Determine the [x, y] coordinate at the center of the cell enclosing the given text.  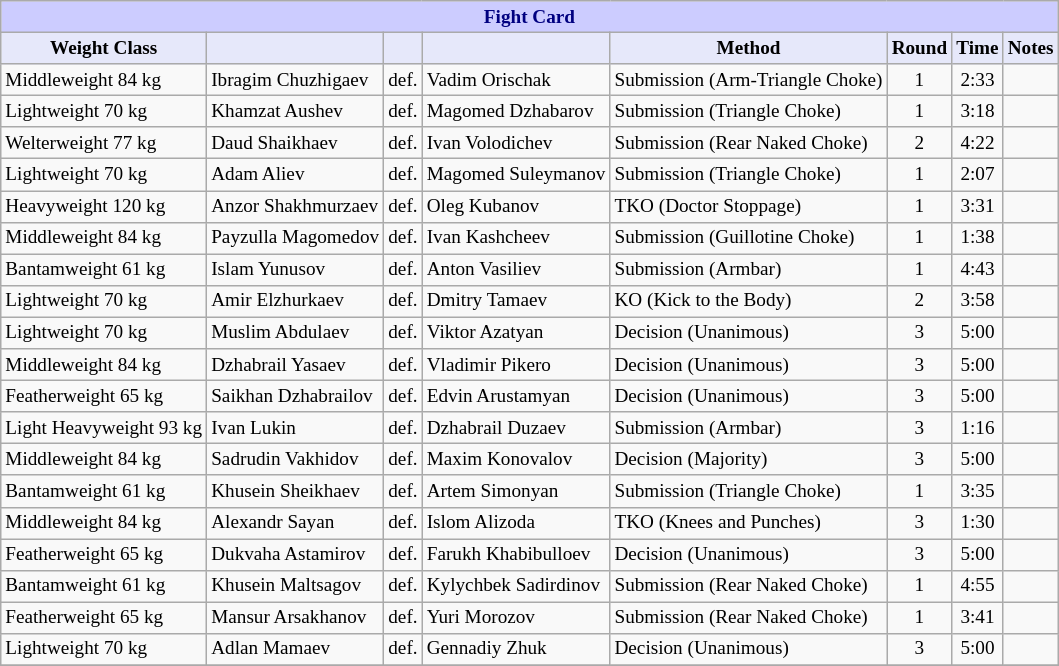
Light Heavyweight 93 kg [104, 428]
Round [920, 48]
Anton Vasiliev [516, 270]
Ibragim Chuzhigaev [296, 80]
Method [748, 48]
Weight Class [104, 48]
Daud Shaikhaev [296, 143]
1:30 [978, 523]
Edvin Arustamyan [516, 396]
Artem Simonyan [516, 491]
TKO (Doctor Stoppage) [748, 206]
2:07 [978, 175]
4:55 [978, 586]
4:22 [978, 143]
Dzhabrail Yasaev [296, 365]
Khamzat Aushev [296, 111]
Magomed Dzhabarov [516, 111]
Ivan Volodichev [516, 143]
Sadrudin Vakhidov [296, 460]
Submission (Guillotine Choke) [748, 238]
Saikhan Dzhabrailov [296, 396]
Oleg Kubanov [516, 206]
Khusein Sheikhaev [296, 491]
Magomed Suleymanov [516, 175]
Maxim Konovalov [516, 460]
Decision (Majority) [748, 460]
Islom Alizoda [516, 523]
Muslim Abdulaev [296, 333]
Welterweight 77 kg [104, 143]
3:41 [978, 618]
Amir Elzhurkaev [296, 301]
Submission (Arm-Triangle Choke) [748, 80]
3:31 [978, 206]
Heavyweight 120 kg [104, 206]
TKO (Knees and Punches) [748, 523]
Adam Aliev [296, 175]
Gennadiy Zhuk [516, 649]
4:43 [978, 270]
1:16 [978, 428]
Mansur Arsakhanov [296, 618]
Kylychbek Sadirdinov [516, 586]
KO (Kick to the Body) [748, 301]
Adlan Mamaev [296, 649]
3:35 [978, 491]
3:58 [978, 301]
Fight Card [530, 17]
Dmitry Tamaev [516, 301]
Dukvaha Astamirov [296, 554]
Vladimir Pikero [516, 365]
1:38 [978, 238]
Farukh Khabibulloev [516, 554]
Vadim Orischak [516, 80]
Khusein Maltsagov [296, 586]
Anzor Shakhmurzaev [296, 206]
Ivan Lukin [296, 428]
Alexandr Sayan [296, 523]
Payzulla Magomedov [296, 238]
Dzhabrail Duzaev [516, 428]
Yuri Morozov [516, 618]
2:33 [978, 80]
Viktor Azatyan [516, 333]
Islam Yunusov [296, 270]
Time [978, 48]
Notes [1030, 48]
Ivan Kashcheev [516, 238]
3:18 [978, 111]
